Return the [X, Y] coordinate for the center point of the cell that contains the specified text.  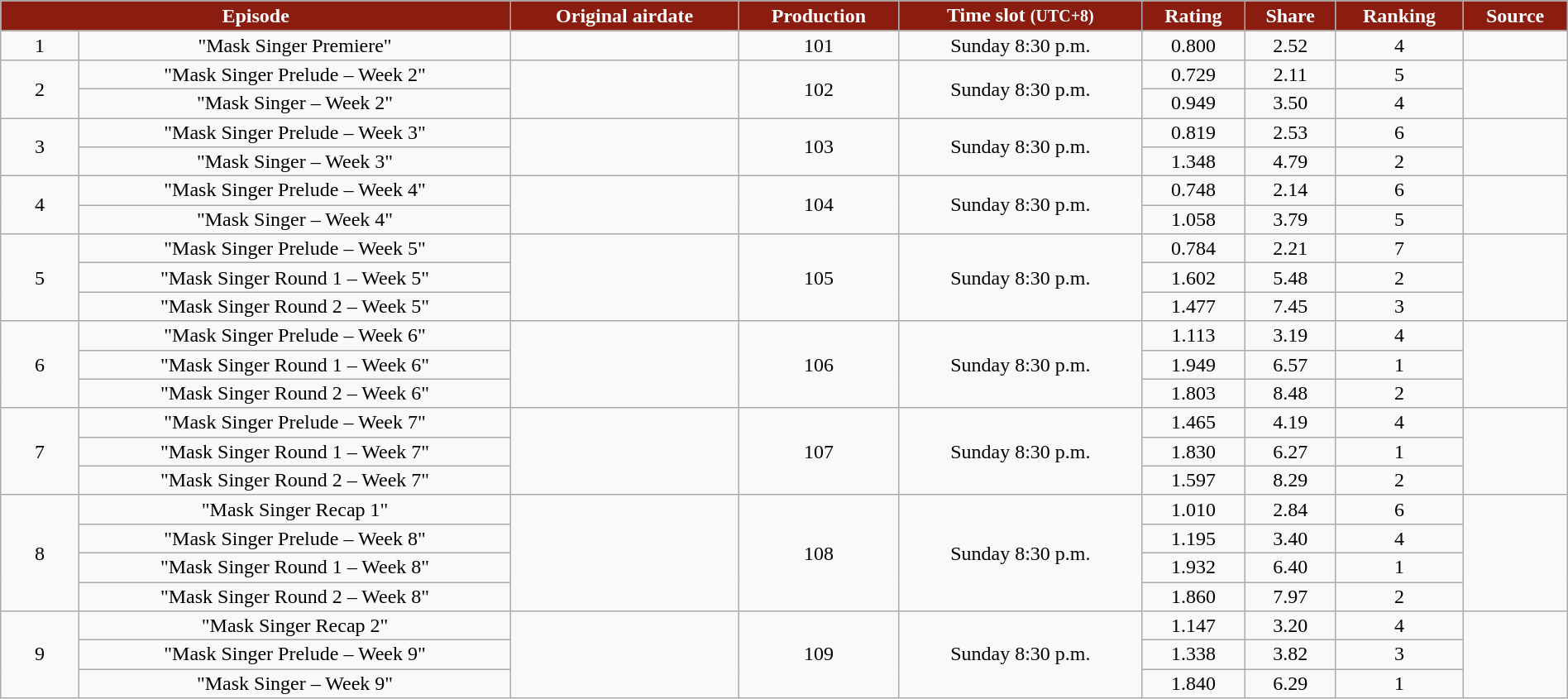
8 [40, 553]
4.79 [1290, 162]
Time slot (UTC+8) [1021, 17]
"Mask Singer Premiere" [294, 45]
4.19 [1290, 422]
Share [1290, 17]
3.50 [1290, 103]
6.40 [1290, 567]
"Mask Singer Prelude – Week 5" [294, 248]
6.27 [1290, 452]
6.57 [1290, 364]
0.784 [1193, 248]
1.830 [1193, 452]
7.97 [1290, 597]
"Mask Singer Prelude – Week 2" [294, 74]
103 [819, 146]
"Mask Singer Prelude – Week 9" [294, 655]
"Mask Singer Prelude – Week 6" [294, 336]
"Mask Singer Round 2 – Week 6" [294, 394]
1.860 [1193, 597]
104 [819, 205]
1.949 [1193, 364]
1.195 [1193, 538]
1.338 [1193, 655]
0.748 [1193, 190]
"Mask Singer – Week 9" [294, 683]
8.48 [1290, 394]
105 [819, 278]
"Mask Singer Recap 2" [294, 625]
"Mask Singer – Week 3" [294, 162]
0.949 [1193, 103]
101 [819, 45]
"Mask Singer Prelude – Week 8" [294, 538]
0.729 [1193, 74]
1.932 [1193, 567]
106 [819, 364]
2.21 [1290, 248]
3.19 [1290, 336]
1.597 [1193, 480]
"Mask Singer – Week 4" [294, 220]
1.840 [1193, 683]
1.477 [1193, 306]
Episode [256, 17]
"Mask Singer Round 1 – Week 8" [294, 567]
Source [1515, 17]
1.010 [1193, 510]
"Mask Singer Round 1 – Week 6" [294, 364]
6.29 [1290, 683]
"Mask Singer Recap 1" [294, 510]
2.84 [1290, 510]
1.803 [1193, 394]
2.14 [1290, 190]
2.52 [1290, 45]
5.48 [1290, 278]
3.79 [1290, 220]
Ranking [1399, 17]
"Mask Singer Round 2 – Week 7" [294, 480]
3.20 [1290, 625]
1.348 [1193, 162]
1.602 [1193, 278]
1.113 [1193, 336]
Rating [1193, 17]
1.465 [1193, 422]
0.800 [1193, 45]
"Mask Singer Round 1 – Week 7" [294, 452]
109 [819, 655]
7.45 [1290, 306]
"Mask Singer Round 2 – Week 5" [294, 306]
8.29 [1290, 480]
0.819 [1193, 132]
Original airdate [625, 17]
3.40 [1290, 538]
1.058 [1193, 220]
"Mask Singer Prelude – Week 3" [294, 132]
107 [819, 452]
1.147 [1193, 625]
"Mask Singer Round 2 – Week 8" [294, 597]
Production [819, 17]
102 [819, 89]
3.82 [1290, 655]
2.53 [1290, 132]
"Mask Singer – Week 2" [294, 103]
"Mask Singer Prelude – Week 7" [294, 422]
9 [40, 655]
"Mask Singer Round 1 – Week 5" [294, 278]
108 [819, 553]
2.11 [1290, 74]
"Mask Singer Prelude – Week 4" [294, 190]
